Scan for the cell matching the given text and deliver its (x, y) coordinate at center. 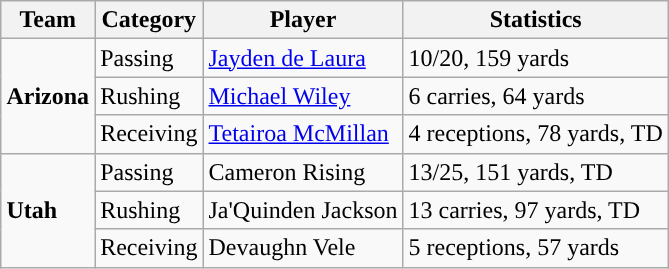
Devaughn Vele (303, 248)
Utah (48, 210)
10/20, 159 yards (536, 58)
4 receptions, 78 yards, TD (536, 134)
Jayden de Laura (303, 58)
13 carries, 97 yards, TD (536, 210)
Arizona (48, 96)
Team (48, 20)
Ja'Quinden Jackson (303, 210)
Cameron Rising (303, 172)
Player (303, 20)
6 carries, 64 yards (536, 96)
13/25, 151 yards, TD (536, 172)
5 receptions, 57 yards (536, 248)
Category (149, 20)
Tetairoa McMillan (303, 134)
Michael Wiley (303, 96)
Statistics (536, 20)
